Search for the cell housing the specified text and yield its (x, y) center coordinate. 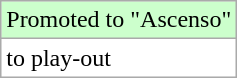
to play-out (119, 58)
Promoted to "Ascenso" (119, 20)
